Output the [X, Y] coordinate of the center of the cell containing the given text.  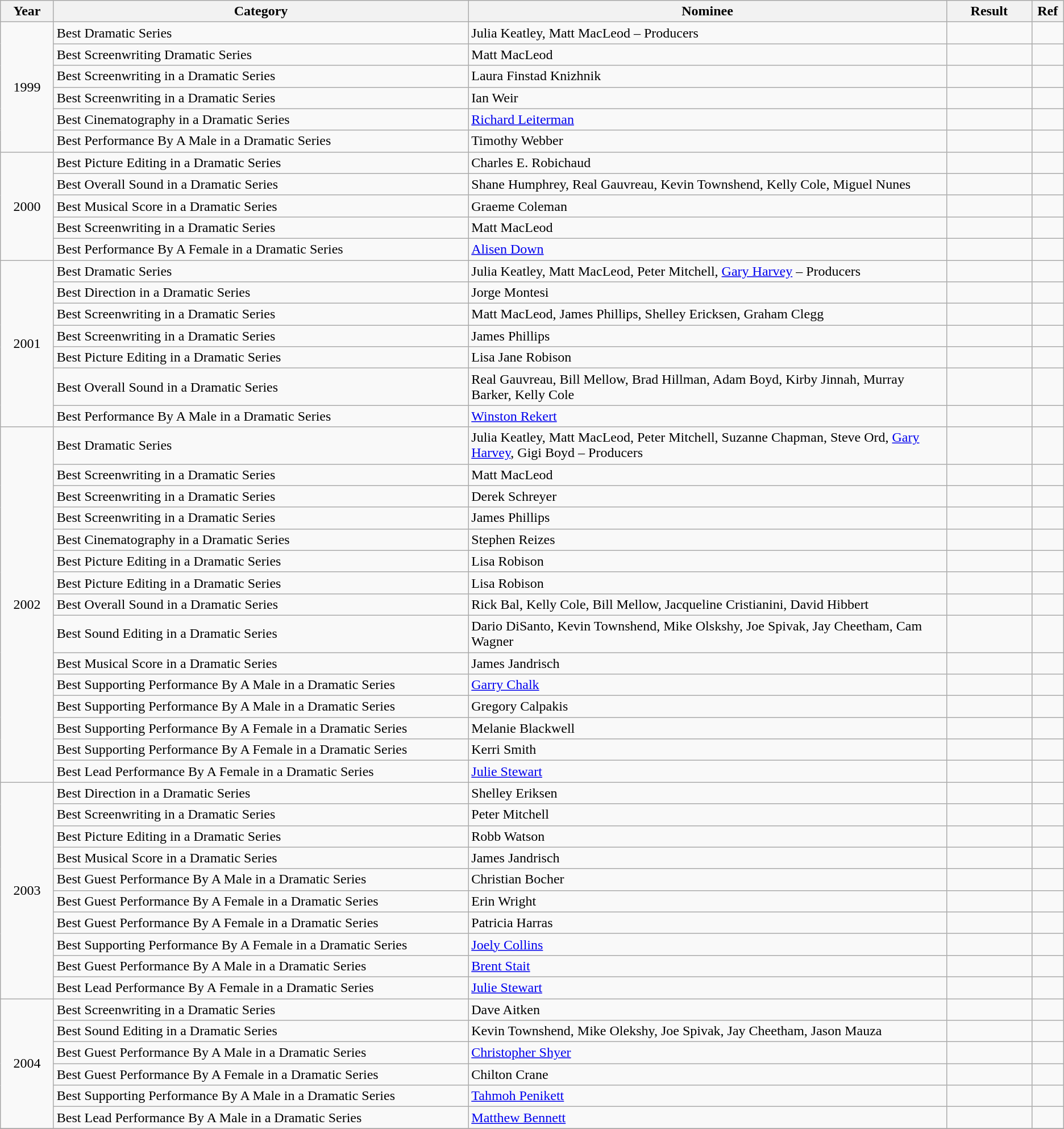
Timothy Webber [708, 141]
Dave Aitken [708, 1009]
Julia Keatley, Matt MacLeod, Peter Mitchell, Suzanne Chapman, Steve Ord, Gary Harvey, Gigi Boyd – Producers [708, 446]
Erin Wright [708, 901]
Garry Chalk [708, 685]
Christopher Shyer [708, 1053]
Kerri Smith [708, 750]
Best Lead Performance By A Male in a Dramatic Series [260, 1118]
Best Performance By A Female in a Dramatic Series [260, 249]
Chilton Crane [708, 1074]
2004 [27, 1063]
Nominee [708, 11]
Richard Leiterman [708, 119]
Peter Mitchell [708, 815]
Year [27, 11]
Derek Schreyer [708, 496]
Best Screenwriting Dramatic Series [260, 55]
Shelley Eriksen [708, 793]
Patricia Harras [708, 923]
Dario DiSanto, Kevin Townshend, Mike Olskshy, Joe Spivak, Jay Cheetham, Cam Wagner [708, 633]
1999 [27, 87]
Matt MacLeod, James Phillips, Shelley Ericksen, Graham Clegg [708, 314]
Shane Humphrey, Real Gauvreau, Kevin Townshend, Kelly Cole, Miguel Nunes [708, 184]
Christian Bocher [708, 879]
Tahmoh Penikett [708, 1096]
Lisa Jane Robison [708, 358]
Ref [1048, 11]
Real Gauvreau, Bill Mellow, Brad Hillman, Adam Boyd, Kirby Jinnah, Murray Barker, Kelly Cole [708, 387]
2001 [27, 343]
Graeme Coleman [708, 206]
Stephen Reizes [708, 539]
Julia Keatley, Matt MacLeod, Peter Mitchell, Gary Harvey – Producers [708, 271]
Matthew Bennett [708, 1118]
Rick Bal, Kelly Cole, Bill Mellow, Jacqueline Cristianini, David Hibbert [708, 604]
Melanie Blackwell [708, 728]
Charles E. Robichaud [708, 163]
Kevin Townshend, Mike Olekshy, Joe Spivak, Jay Cheetham, Jason Mauza [708, 1031]
Julia Keatley, Matt MacLeod – Producers [708, 33]
Result [989, 11]
Gregory Calpakis [708, 707]
Category [260, 11]
Robb Watson [708, 836]
2000 [27, 206]
Joely Collins [708, 944]
Alisen Down [708, 249]
2003 [27, 890]
Winston Rekert [708, 416]
Laura Finstad Knizhnik [708, 76]
2002 [27, 605]
Ian Weir [708, 98]
Jorge Montesi [708, 293]
Brent Stait [708, 966]
